Detect which cell encompasses the target text, then output its (X, Y) center coordinate. 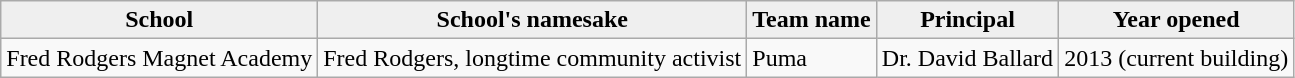
2013 (current building) (1176, 58)
Team name (812, 20)
School's namesake (532, 20)
School (160, 20)
Dr. David Ballard (967, 58)
Fred Rodgers Magnet Academy (160, 58)
Year opened (1176, 20)
Puma (812, 58)
Fred Rodgers, longtime community activist (532, 58)
Principal (967, 20)
